Search for the cell housing the specified text and yield its [x, y] center coordinate. 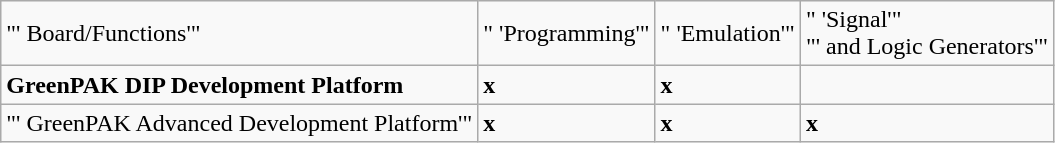
" 'Programming'" [566, 34]
" 'Signal'""' and Logic Generators'" [926, 34]
" 'Emulation'" [728, 34]
"' Board/Functions'" [240, 34]
"' GreenPAK Advanced Development Platform'" [240, 123]
GreenPAK DIP Development Platform [240, 85]
